Return the (X, Y) coordinate for the center point of the cell that contains the specified text.  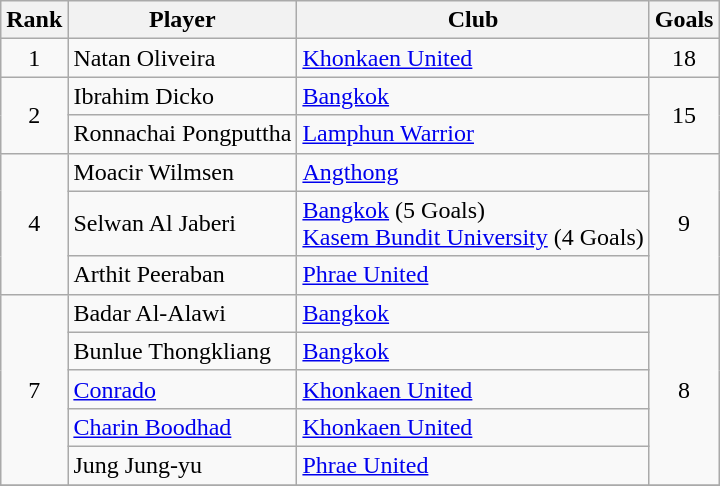
7 (34, 389)
Angthong (473, 172)
9 (684, 224)
15 (684, 115)
Ronnachai Pongputtha (182, 134)
18 (684, 58)
Natan Oliveira (182, 58)
4 (34, 224)
Club (473, 20)
Rank (34, 20)
Goals (684, 20)
Moacir Wilmsen (182, 172)
Charin Boodhad (182, 427)
1 (34, 58)
Selwan Al Jaberi (182, 224)
Badar Al-Alawi (182, 313)
Ibrahim Dicko (182, 96)
2 (34, 115)
Jung Jung-yu (182, 465)
Lamphun Warrior (473, 134)
8 (684, 389)
Conrado (182, 389)
Arthit Peeraban (182, 275)
Player (182, 20)
Bangkok (5 Goals) Kasem Bundit University (4 Goals) (473, 224)
Bunlue Thongkliang (182, 351)
